Find where the given text appears and provide that cell's center as [x, y] coordinate. 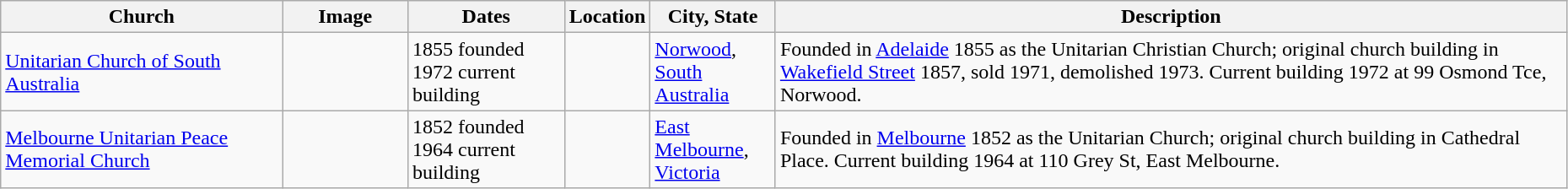
Founded in Melbourne 1852 as the Unitarian Church; original church building in Cathedral Place. Current building 1964 at 110 Grey St, East Melbourne. [1171, 149]
Melbourne Unitarian Peace Memorial Church [142, 149]
Dates [486, 17]
Church [142, 17]
Image [346, 17]
Location [607, 17]
Unitarian Church of South Australia [142, 72]
City, State [714, 17]
Norwood, South Australia [714, 72]
1855 founded1972 current building [486, 72]
East Melbourne, Victoria [714, 149]
Description [1171, 17]
1852 founded1964 current building [486, 149]
